Capture the cell that displays the provided text and extract its [x, y] central coordinate. 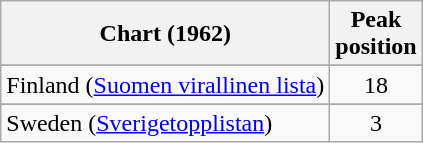
18 [376, 85]
Chart (1962) [166, 34]
Sweden (Sverigetopplistan) [166, 123]
Peakposition [376, 34]
Finland (Suomen virallinen lista) [166, 85]
3 [376, 123]
